For the text-containing cell, return its midpoint in (X, Y) coordinate format. 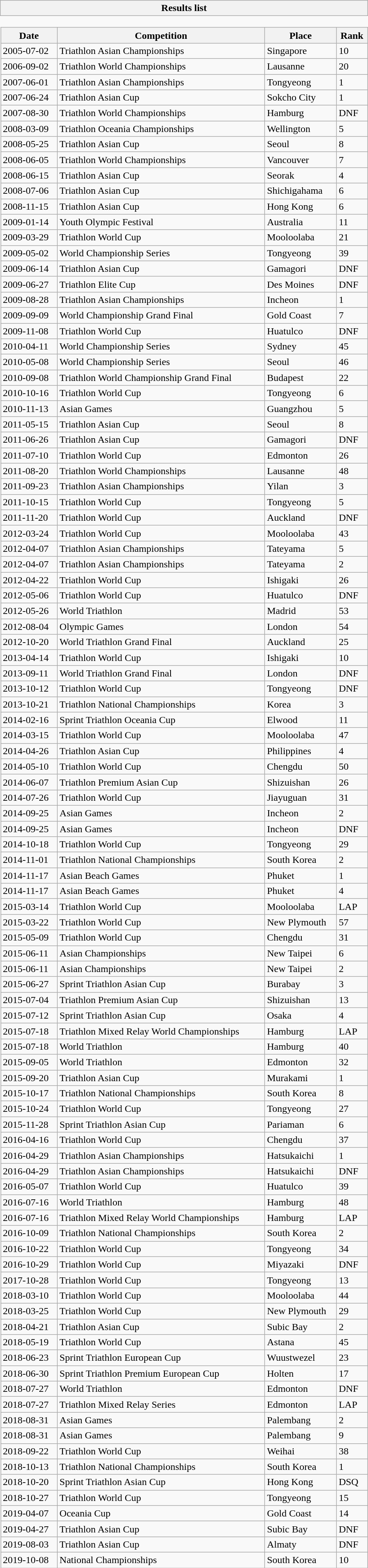
2014-02-16 (29, 720)
37 (352, 1140)
2018-03-10 (29, 1295)
Youth Olympic Festival (161, 222)
Budapest (300, 378)
50 (352, 766)
2011-11-20 (29, 517)
Date (29, 35)
Place (300, 35)
2008-06-15 (29, 175)
21 (352, 237)
2008-11-15 (29, 206)
2012-10-20 (29, 642)
32 (352, 1062)
20 (352, 66)
Singapore (300, 51)
2015-11-28 (29, 1124)
Sprint Triathlon Premium European Cup (161, 1373)
2008-06-05 (29, 160)
Results list (184, 8)
2015-09-05 (29, 1062)
43 (352, 533)
14 (352, 1513)
2010-05-08 (29, 362)
57 (352, 922)
2005-07-02 (29, 51)
Astana (300, 1342)
2018-06-23 (29, 1358)
2014-04-26 (29, 751)
2014-11-01 (29, 860)
Triathlon World Championship Grand Final (161, 378)
22 (352, 378)
2013-10-21 (29, 704)
17 (352, 1373)
25 (352, 642)
2014-05-10 (29, 766)
2015-10-24 (29, 1109)
2013-04-14 (29, 658)
2009-03-29 (29, 237)
2009-11-08 (29, 331)
2018-10-13 (29, 1467)
9 (352, 1436)
Holten (300, 1373)
2009-01-14 (29, 222)
38 (352, 1451)
Philippines (300, 751)
Elwood (300, 720)
2011-09-23 (29, 486)
2016-10-29 (29, 1264)
2019-10-08 (29, 1560)
Des Moines (300, 284)
National Championships (161, 1560)
DSQ (352, 1482)
2014-03-15 (29, 735)
Weihai (300, 1451)
46 (352, 362)
27 (352, 1109)
2016-04-16 (29, 1140)
Sokcho City (300, 98)
2016-05-07 (29, 1187)
Shichigahama (300, 191)
2010-09-08 (29, 378)
2018-04-21 (29, 1326)
40 (352, 1046)
2012-05-26 (29, 611)
Sprint Triathlon European Cup (161, 1358)
2007-08-30 (29, 113)
Rank (352, 35)
Wellington (300, 129)
Guangzhou (300, 409)
2014-07-26 (29, 797)
2012-04-22 (29, 580)
2019-04-27 (29, 1529)
2008-05-25 (29, 144)
2009-06-14 (29, 269)
34 (352, 1249)
2017-10-28 (29, 1280)
2010-10-16 (29, 393)
2015-03-14 (29, 907)
2011-06-26 (29, 440)
2013-09-11 (29, 673)
Olympic Games (161, 627)
2009-09-09 (29, 315)
2010-04-11 (29, 347)
2012-05-06 (29, 596)
Triathlon Mixed Relay Series (161, 1404)
Competition (161, 35)
2015-03-22 (29, 922)
Pariaman (300, 1124)
2009-05-02 (29, 253)
Oceania Cup (161, 1513)
Yilan (300, 486)
54 (352, 627)
2009-06-27 (29, 284)
44 (352, 1295)
Korea (300, 704)
Vancouver (300, 160)
2018-10-27 (29, 1498)
2015-05-09 (29, 938)
2016-10-09 (29, 1233)
Miyazaki (300, 1264)
Wuustwezel (300, 1358)
23 (352, 1358)
2015-07-04 (29, 1000)
Triathlon Oceania Championships (161, 129)
2011-05-15 (29, 424)
2011-07-10 (29, 455)
2018-05-19 (29, 1342)
2012-03-24 (29, 533)
Jiayuguan (300, 797)
2010-11-13 (29, 409)
15 (352, 1498)
2015-07-12 (29, 1015)
2007-06-01 (29, 82)
2019-08-03 (29, 1544)
2018-09-22 (29, 1451)
Osaka (300, 1015)
World Championship Grand Final (161, 315)
Sydney (300, 347)
2014-10-18 (29, 844)
2013-10-12 (29, 689)
2018-03-25 (29, 1311)
Sprint Triathlon Oceania Cup (161, 720)
2018-06-30 (29, 1373)
2006-09-02 (29, 66)
2011-08-20 (29, 471)
Burabay (300, 984)
Australia (300, 222)
2012-08-04 (29, 627)
53 (352, 611)
2009-08-28 (29, 300)
2008-03-09 (29, 129)
2008-07-06 (29, 191)
2007-06-24 (29, 98)
Seorak (300, 175)
Murakami (300, 1078)
Almaty (300, 1544)
2019-04-07 (29, 1513)
2018-10-20 (29, 1482)
2015-10-17 (29, 1093)
Triathlon Elite Cup (161, 284)
Madrid (300, 611)
2011-10-15 (29, 502)
2014-06-07 (29, 782)
2015-06-27 (29, 984)
2016-10-22 (29, 1249)
47 (352, 735)
2015-09-20 (29, 1078)
